Pinpoint the cell where the given text exists, returning its [x, y] midpoint coordinate. 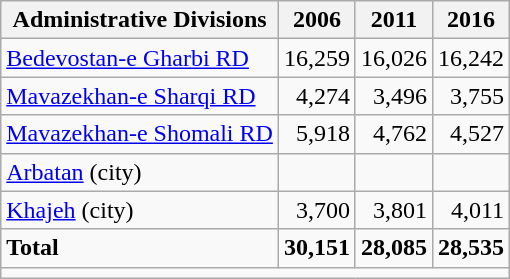
Khajeh (city) [140, 210]
4,274 [316, 96]
3,496 [394, 96]
3,755 [472, 96]
Administrative Divisions [140, 20]
16,026 [394, 58]
16,242 [472, 58]
Mavazekhan-e Shomali RD [140, 134]
Bedevostan-e Gharbi RD [140, 58]
2011 [394, 20]
Arbatan (city) [140, 172]
2006 [316, 20]
Total [140, 248]
30,151 [316, 248]
28,085 [394, 248]
4,011 [472, 210]
16,259 [316, 58]
3,801 [394, 210]
Mavazekhan-e Sharqi RD [140, 96]
4,527 [472, 134]
3,700 [316, 210]
5,918 [316, 134]
2016 [472, 20]
28,535 [472, 248]
4,762 [394, 134]
